Scan for the cell matching the given text and deliver its (X, Y) coordinate at center. 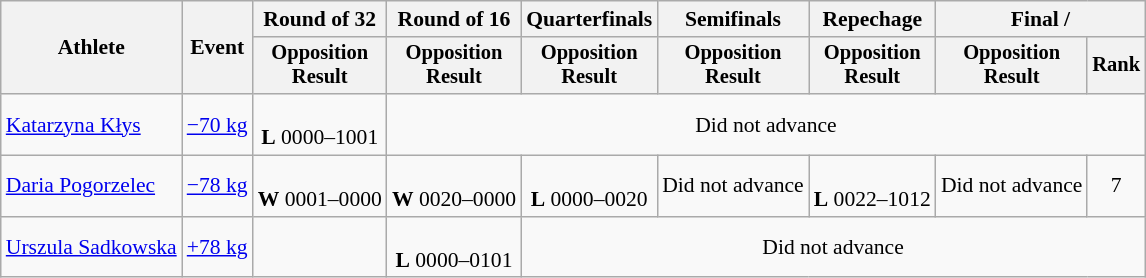
+78 kg (218, 248)
L 0022–1012 (872, 186)
7 (1116, 186)
Athlete (92, 48)
Repechage (872, 19)
Final / (1040, 19)
L 0000–0020 (589, 186)
L 0000–0101 (454, 248)
W 0020–0000 (454, 186)
Event (218, 48)
Urszula Sadkowska (92, 248)
−70 kg (218, 124)
Round of 32 (320, 19)
W 0001–0000 (320, 186)
Round of 16 (454, 19)
−78 kg (218, 186)
Katarzyna Kłys (92, 124)
Quarterfinals (589, 19)
L 0000–1001 (320, 124)
Rank (1116, 66)
Semifinals (733, 19)
Daria Pogorzelec (92, 186)
